Identify which cell holds the provided text, then report its (X, Y) central coordinate. 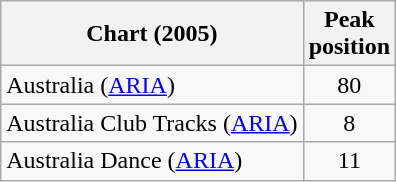
Australia (ARIA) (152, 85)
Australia Dance (ARIA) (152, 161)
8 (349, 123)
Chart (2005) (152, 34)
Australia Club Tracks (ARIA) (152, 123)
80 (349, 85)
11 (349, 161)
Peakposition (349, 34)
